Detect which cell encompasses the target text, then output its (X, Y) center coordinate. 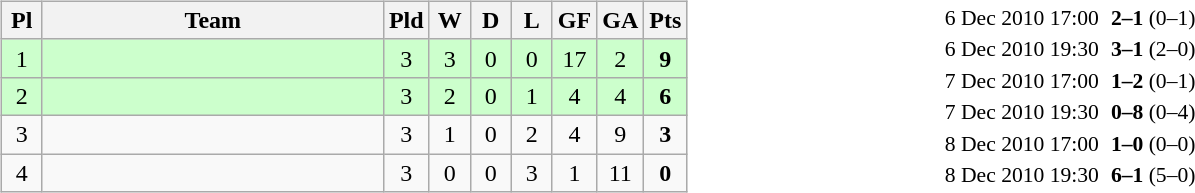
GF (574, 20)
D (490, 20)
17 (574, 58)
7 Dec 2010 17:00 (1022, 80)
8 Dec 2010 19:30 (1022, 175)
8 Dec 2010 17:00 (1022, 143)
W (450, 20)
6 Dec 2010 19:30 (1022, 49)
7 Dec 2010 19:30 (1022, 112)
6 (666, 96)
6 Dec 2010 17:00 (1022, 17)
GA (620, 20)
L (532, 20)
Team (212, 20)
Pts (666, 20)
11 (620, 173)
Pl (22, 20)
Pld (406, 20)
